Extract the [X, Y] coordinate from the center of the cell holding the provided text.  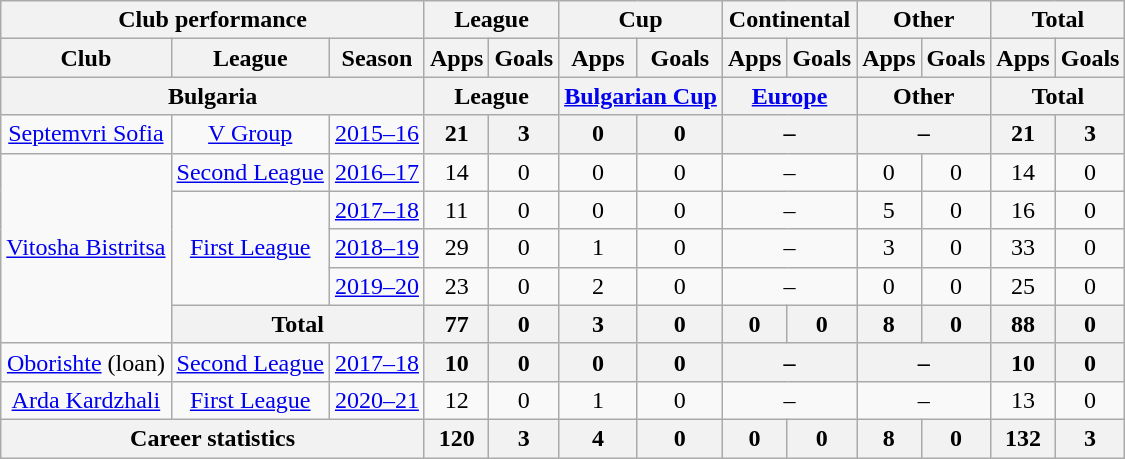
2016–17 [376, 172]
2 [598, 286]
13 [1023, 400]
Club [86, 58]
V Group [250, 134]
132 [1023, 438]
4 [598, 438]
16 [1023, 210]
29 [456, 248]
25 [1023, 286]
5 [889, 210]
Europe [789, 96]
Arda Kardzhali [86, 400]
Club performance [213, 20]
Cup [641, 20]
88 [1023, 324]
2018–19 [376, 248]
Septemvri Sofia [86, 134]
33 [1023, 248]
77 [456, 324]
Bulgarian Cup [641, 96]
23 [456, 286]
2019–20 [376, 286]
Season [376, 58]
Continental [789, 20]
2015–16 [376, 134]
Career statistics [213, 438]
2020–21 [376, 400]
Bulgaria [213, 96]
120 [456, 438]
Vitosha Bistritsa [86, 248]
Oborishte (loan) [86, 362]
11 [456, 210]
12 [456, 400]
